Determine the [X, Y] coordinate at the center of the cell enclosing the given text.  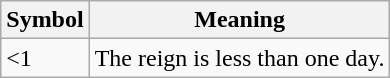
Meaning [240, 20]
<1 [45, 58]
Symbol [45, 20]
The reign is less than one day. [240, 58]
